For the text-containing cell, return its midpoint in (x, y) coordinate format. 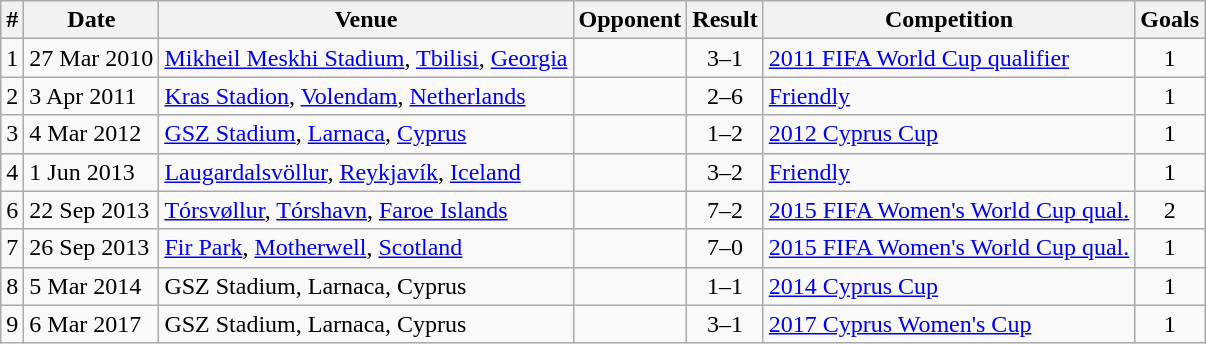
8 (12, 286)
7–2 (725, 210)
6 Mar 2017 (92, 324)
1–2 (725, 134)
7–0 (725, 248)
# (12, 20)
2012 Cyprus Cup (949, 134)
Goals (1170, 20)
6 (12, 210)
Opponent (630, 20)
Mikheil Meskhi Stadium, Tbilisi, Georgia (366, 58)
3 (12, 134)
Tórsvøllur, Tórshavn, Faroe Islands (366, 210)
Result (725, 20)
Venue (366, 20)
Competition (949, 20)
22 Sep 2013 (92, 210)
5 Mar 2014 (92, 286)
2–6 (725, 96)
Kras Stadion, Volendam, Netherlands (366, 96)
4 Mar 2012 (92, 134)
2017 Cyprus Women's Cup (949, 324)
3–2 (725, 172)
4 (12, 172)
Date (92, 20)
7 (12, 248)
3 Apr 2011 (92, 96)
26 Sep 2013 (92, 248)
27 Mar 2010 (92, 58)
1 Jun 2013 (92, 172)
2011 FIFA World Cup qualifier (949, 58)
Laugardalsvöllur, Reykjavík, Iceland (366, 172)
2014 Cyprus Cup (949, 286)
1–1 (725, 286)
Fir Park, Motherwell, Scotland (366, 248)
9 (12, 324)
